Scan for the cell matching the given text and deliver its (x, y) coordinate at center. 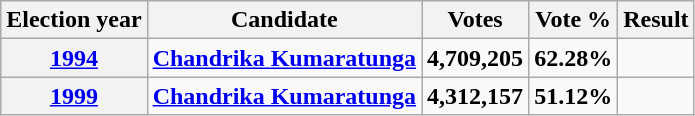
Election year (74, 20)
62.28% (574, 58)
4,312,157 (476, 96)
1994 (74, 58)
1999 (74, 96)
Votes (476, 20)
51.12% (574, 96)
Result (656, 20)
4,709,205 (476, 58)
Candidate (284, 20)
Vote % (574, 20)
